From the cell containing the given text, extract its center point as [X, Y] coordinate. 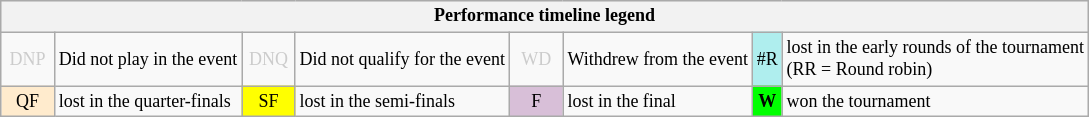
lost in the quarter-finals [148, 102]
Performance timeline legend [545, 16]
Did not qualify for the event [402, 59]
F [536, 102]
Withdrew from the event [658, 59]
QF [28, 102]
#R [767, 59]
lost in the final [658, 102]
lost in the early rounds of the tournament(RR = Round robin) [935, 59]
W [767, 102]
lost in the semi-finals [402, 102]
DNQ [269, 59]
WD [536, 59]
Did not play in the event [148, 59]
SF [269, 102]
won the tournament [935, 102]
DNP [28, 59]
